Return the (x, y) coordinate for the center point of the cell that contains the specified text.  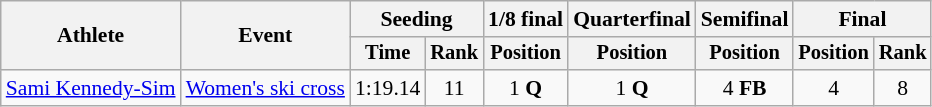
Event (266, 36)
4 FB (745, 88)
11 (454, 88)
1:19.14 (388, 88)
4 (833, 88)
Seeding (416, 19)
Final (862, 19)
Athlete (91, 36)
Women's ski cross (266, 88)
1/8 final (526, 19)
Quarterfinal (632, 19)
Semifinal (745, 19)
Time (388, 54)
8 (903, 88)
Sami Kennedy-Sim (91, 88)
